Output the [x, y] coordinate of the center of the cell containing the given text.  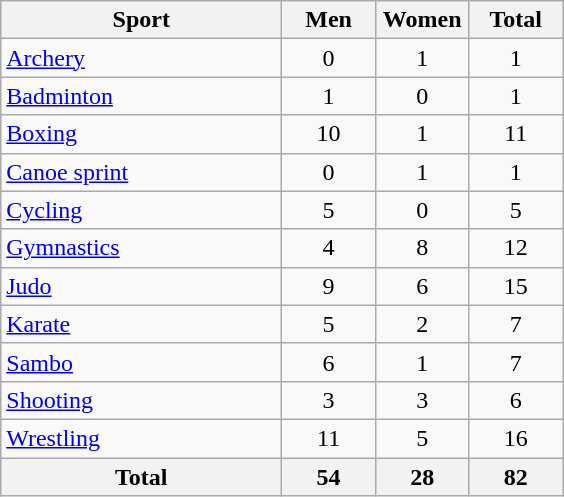
Judo [142, 286]
Shooting [142, 400]
9 [329, 286]
Badminton [142, 96]
Men [329, 20]
Women [422, 20]
Karate [142, 324]
Sport [142, 20]
4 [329, 248]
28 [422, 477]
Sambo [142, 362]
16 [516, 438]
Gymnastics [142, 248]
Cycling [142, 210]
Canoe sprint [142, 172]
82 [516, 477]
2 [422, 324]
8 [422, 248]
Boxing [142, 134]
15 [516, 286]
Archery [142, 58]
Wrestling [142, 438]
54 [329, 477]
10 [329, 134]
12 [516, 248]
